From the cell containing the given text, extract its center point as [X, Y] coordinate. 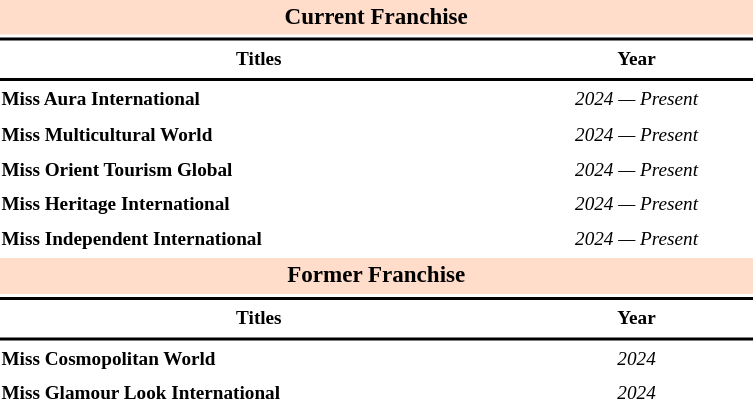
Miss Independent International [259, 240]
Miss Orient Tourism Global [259, 170]
Miss Cosmopolitan World [259, 359]
Miss Heritage International [259, 205]
Current Franchise [376, 18]
Miss Aura International [259, 101]
Miss Multicultural World [259, 135]
2024 [637, 359]
Former Franchise [376, 276]
